Return the (X, Y) coordinate for the center point of the cell that contains the specified text.  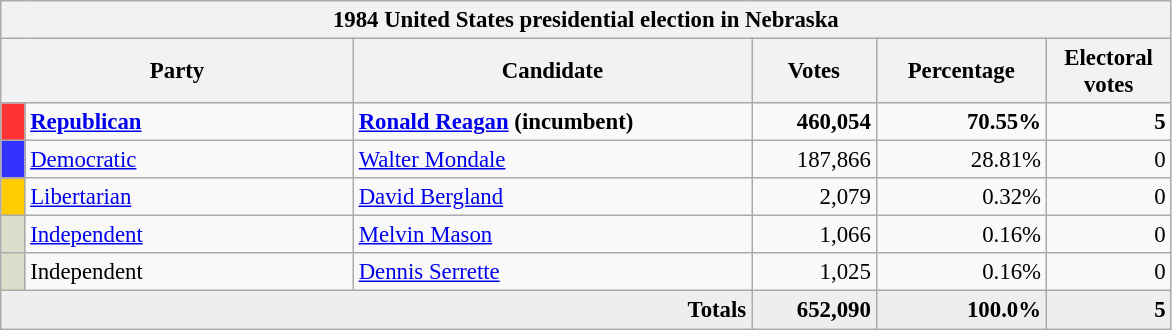
1984 United States presidential election in Nebraska (586, 20)
652,090 (814, 310)
Libertarian (189, 197)
Republican (189, 122)
Electoral votes (1108, 72)
Melvin Mason (552, 235)
Ronald Reagan (incumbent) (552, 122)
Candidate (552, 72)
David Bergland (552, 197)
Votes (814, 72)
2,079 (814, 197)
70.55% (961, 122)
460,054 (814, 122)
Party (178, 72)
1,066 (814, 235)
Democratic (189, 160)
187,866 (814, 160)
1,025 (814, 273)
Totals (376, 310)
100.0% (961, 310)
0.32% (961, 197)
Percentage (961, 72)
28.81% (961, 160)
Dennis Serrette (552, 273)
Walter Mondale (552, 160)
